Scan for the cell matching the given text and deliver its (x, y) coordinate at center. 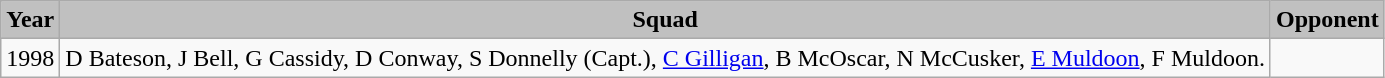
D Bateson, J Bell, G Cassidy, D Conway, S Donnelly (Capt.), C Gilligan, B McOscar, N McCusker, E Muldoon, F Muldoon. (666, 58)
Squad (666, 20)
1998 (30, 58)
Year (30, 20)
Opponent (1327, 20)
